Extract the [X, Y] coordinate from the center of the cell holding the provided text.  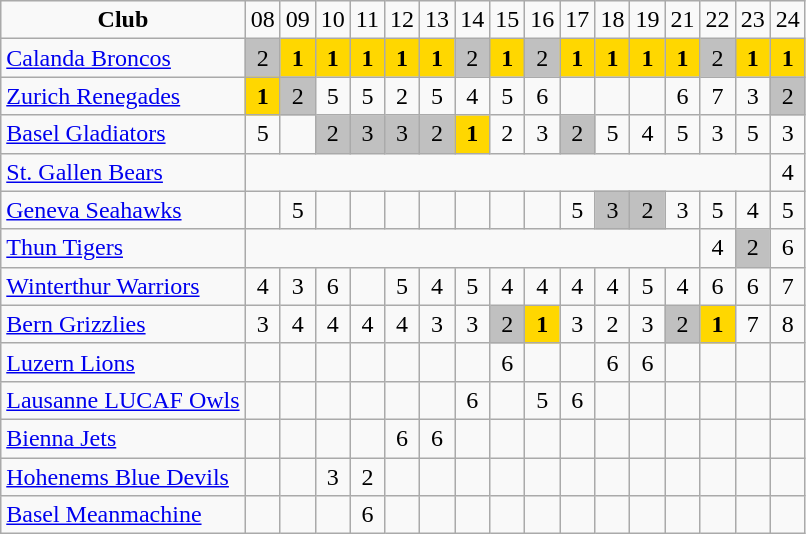
Basel Meanmachine [123, 515]
Bienna Jets [123, 438]
12 [402, 20]
Thun Tigers [123, 248]
Club [123, 20]
09 [298, 20]
10 [332, 20]
Basel Gladiators [123, 134]
Lausanne LUCAF Owls [123, 400]
08 [262, 20]
8 [788, 324]
16 [542, 20]
19 [648, 20]
22 [718, 20]
Hohenems Blue Devils [123, 477]
18 [612, 20]
Luzern Lions [123, 362]
17 [578, 20]
Bern Grizzlies [123, 324]
Calanda Broncos [123, 58]
23 [752, 20]
24 [788, 20]
21 [682, 20]
13 [438, 20]
Geneva Seahawks [123, 210]
St. Gallen Bears [123, 172]
Winterthur Warriors [123, 286]
Zurich Renegades [123, 96]
11 [367, 20]
14 [472, 20]
15 [508, 20]
